Capture the cell that displays the provided text and extract its [x, y] central coordinate. 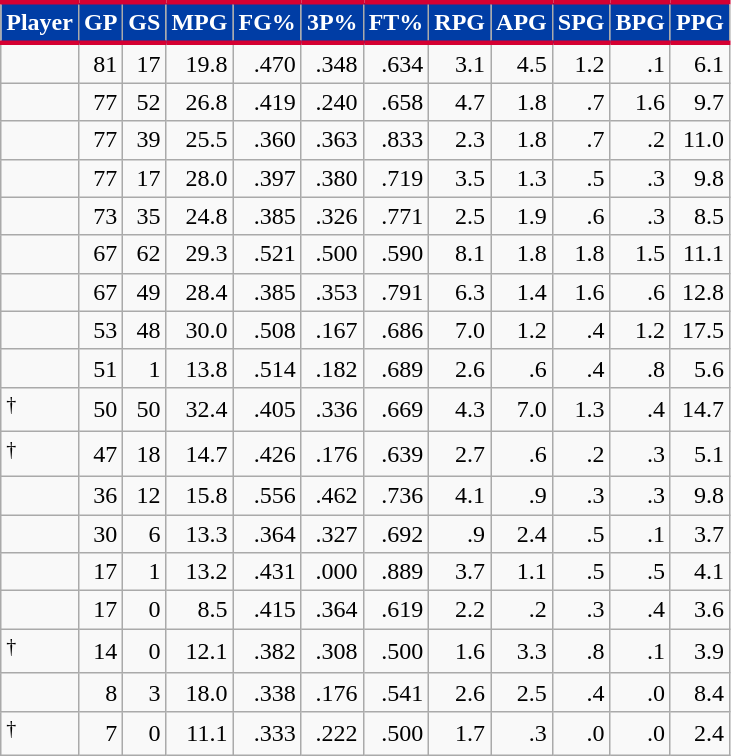
.889 [396, 572]
51 [100, 368]
24.8 [200, 216]
.736 [396, 495]
.541 [396, 692]
.658 [396, 102]
14 [100, 652]
.521 [267, 254]
.634 [396, 63]
5.1 [700, 454]
29.3 [200, 254]
12.8 [700, 292]
35 [144, 216]
15.8 [200, 495]
6.1 [700, 63]
.514 [267, 368]
.348 [332, 63]
19.8 [200, 63]
8 [100, 692]
30 [100, 534]
6 [144, 534]
.222 [332, 734]
18 [144, 454]
.405 [267, 410]
.382 [267, 652]
4.5 [522, 63]
5.6 [700, 368]
3.1 [460, 63]
.240 [332, 102]
13.3 [200, 534]
13.8 [200, 368]
36 [100, 495]
26.8 [200, 102]
GS [144, 22]
1.4 [522, 292]
.771 [396, 216]
32.4 [200, 410]
MPG [200, 22]
.508 [267, 330]
.380 [332, 178]
73 [100, 216]
RPG [460, 22]
.327 [332, 534]
1.7 [460, 734]
.182 [332, 368]
13.2 [200, 572]
.415 [267, 610]
1.1 [522, 572]
.462 [332, 495]
1.5 [640, 254]
17.5 [700, 330]
.470 [267, 63]
.639 [396, 454]
.308 [332, 652]
8.4 [700, 692]
.000 [332, 572]
.426 [267, 454]
.167 [332, 330]
4.7 [460, 102]
.689 [396, 368]
.692 [396, 534]
FG% [267, 22]
28.0 [200, 178]
3 [144, 692]
.686 [396, 330]
81 [100, 63]
30.0 [200, 330]
2.7 [460, 454]
48 [144, 330]
53 [100, 330]
Player [40, 22]
PPG [700, 22]
49 [144, 292]
7 [100, 734]
2.3 [460, 140]
3.6 [700, 610]
12.1 [200, 652]
11.0 [700, 140]
3.9 [700, 652]
.791 [396, 292]
.669 [396, 410]
APG [522, 22]
.336 [332, 410]
3.3 [522, 652]
.719 [396, 178]
GP [100, 22]
.619 [396, 610]
18.0 [200, 692]
1.9 [522, 216]
6.3 [460, 292]
BPG [640, 22]
.833 [396, 140]
3.5 [460, 178]
9.7 [700, 102]
.363 [332, 140]
.360 [267, 140]
52 [144, 102]
.431 [267, 572]
28.4 [200, 292]
12 [144, 495]
.397 [267, 178]
.353 [332, 292]
FT% [396, 22]
.419 [267, 102]
.326 [332, 216]
25.5 [200, 140]
.590 [396, 254]
62 [144, 254]
3P% [332, 22]
.556 [267, 495]
8.1 [460, 254]
2.2 [460, 610]
39 [144, 140]
.338 [267, 692]
SPG [581, 22]
47 [100, 454]
.333 [267, 734]
4.3 [460, 410]
